From the cell containing the given text, extract its center point as [x, y] coordinate. 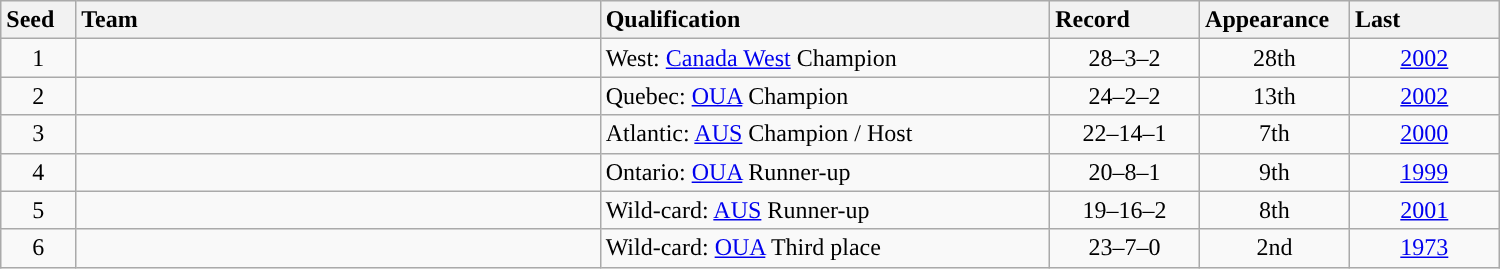
28–3–2 [1125, 58]
1 [38, 58]
13th [1275, 96]
Wild-card: AUS Runner-up [825, 210]
West: Canada West Champion [825, 58]
Quebec: OUA Champion [825, 96]
Wild-card: OUA Third place [825, 248]
Appearance [1275, 20]
8th [1275, 210]
3 [38, 134]
24–2–2 [1125, 96]
9th [1275, 172]
22–14–1 [1125, 134]
2 [38, 96]
2nd [1275, 248]
28th [1275, 58]
2000 [1424, 134]
4 [38, 172]
6 [38, 248]
Last [1424, 20]
Atlantic: AUS Champion / Host [825, 134]
20–8–1 [1125, 172]
Ontario: OUA Runner-up [825, 172]
Seed [38, 20]
5 [38, 210]
1973 [1424, 248]
1999 [1424, 172]
Team [338, 20]
7th [1275, 134]
19–16–2 [1125, 210]
2001 [1424, 210]
Qualification [825, 20]
23–7–0 [1125, 248]
Record [1125, 20]
